Capture the cell that displays the provided text and extract its (x, y) central coordinate. 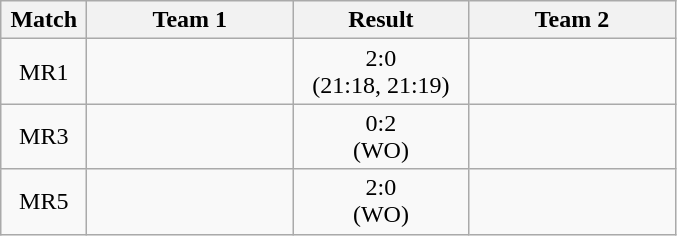
MR3 (44, 136)
2:0 (21:18, 21:19) (381, 72)
MR5 (44, 202)
Result (381, 20)
2:0 (WO) (381, 202)
0:2 (WO) (381, 136)
Team 1 (190, 20)
Match (44, 20)
Team 2 (572, 20)
MR1 (44, 72)
